Locate the cell with the specified text and output its [X, Y] center coordinate. 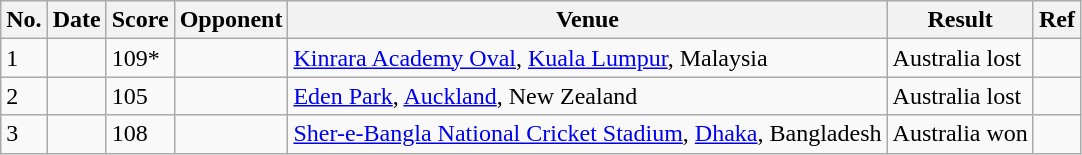
108 [140, 134]
109* [140, 58]
Sher-e-Bangla National Cricket Stadium, Dhaka, Bangladesh [588, 134]
Opponent [231, 20]
Date [76, 20]
Venue [588, 20]
Eden Park, Auckland, New Zealand [588, 96]
Kinrara Academy Oval, Kuala Lumpur, Malaysia [588, 58]
No. [24, 20]
Result [960, 20]
1 [24, 58]
Score [140, 20]
3 [24, 134]
Australia won [960, 134]
2 [24, 96]
105 [140, 96]
Ref [1056, 20]
